Identify which cell holds the provided text, then report its [x, y] central coordinate. 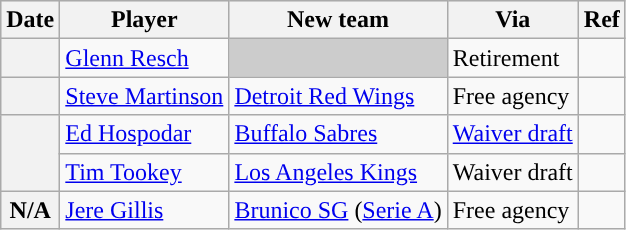
Brunico SG (Serie A) [338, 210]
Los Angeles Kings [338, 172]
Retirement [512, 58]
Player [144, 20]
Via [512, 20]
Glenn Resch [144, 58]
Ed Hospodar [144, 134]
Detroit Red Wings [338, 96]
Jere Gillis [144, 210]
Ref [602, 20]
New team [338, 20]
Steve Martinson [144, 96]
N/A [30, 210]
Tim Tookey [144, 172]
Date [30, 20]
Buffalo Sabres [338, 134]
